Extract the [x, y] coordinate from the center of the cell holding the provided text.  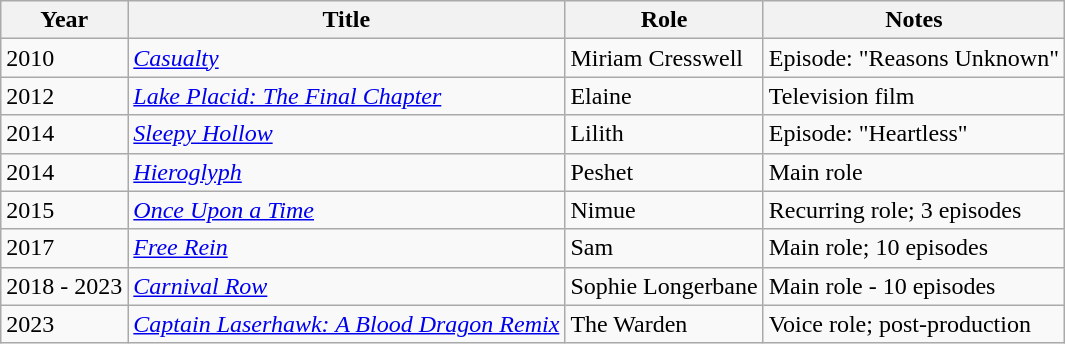
2012 [64, 96]
Notes [914, 20]
Once Upon a Time [346, 210]
Hieroglyph [346, 172]
Peshet [664, 172]
Carnival Row [346, 286]
2015 [64, 210]
The Warden [664, 324]
Casualty [346, 58]
Main role; 10 episodes [914, 248]
Television film [914, 96]
2023 [64, 324]
Miriam Cresswell [664, 58]
Sam [664, 248]
2017 [64, 248]
Recurring role; 3 episodes [914, 210]
2018 - 2023 [64, 286]
2010 [64, 58]
Episode: "Reasons Unknown" [914, 58]
Nimue [664, 210]
Sophie Longerbane [664, 286]
Year [64, 20]
Voice role; post-production [914, 324]
Episode: "Heartless" [914, 134]
Free Rein [346, 248]
Sleepy Hollow [346, 134]
Lilith [664, 134]
Main role [914, 172]
Main role - 10 episodes [914, 286]
Role [664, 20]
Title [346, 20]
Captain Laserhawk: A Blood Dragon Remix [346, 324]
Lake Placid: The Final Chapter [346, 96]
Elaine [664, 96]
